Search for the cell housing the specified text and yield its (X, Y) center coordinate. 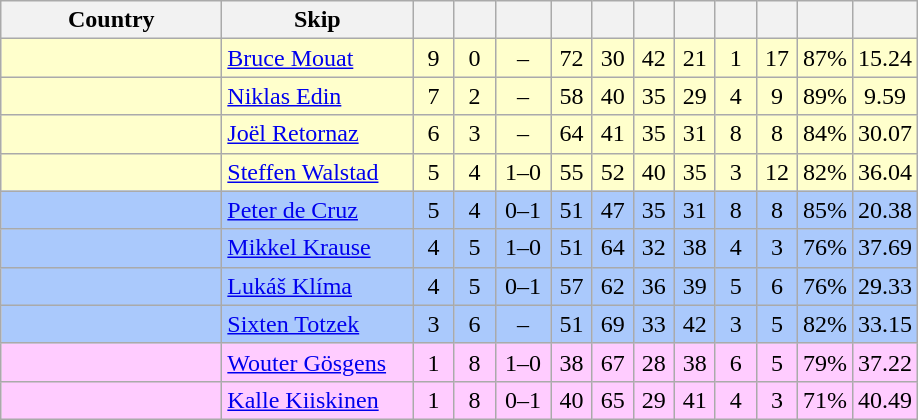
Lukáš Klíma (318, 286)
Joël Retornaz (318, 134)
47 (612, 210)
28 (654, 362)
Peter de Cruz (318, 210)
55 (572, 172)
Country (112, 20)
52 (612, 172)
29.33 (884, 286)
Sixten Totzek (318, 324)
89% (824, 96)
36 (654, 286)
65 (612, 400)
32 (654, 248)
7 (434, 96)
58 (572, 96)
57 (572, 286)
39 (694, 286)
37.22 (884, 362)
84% (824, 134)
33.15 (884, 324)
30 (612, 58)
12 (776, 172)
30.07 (884, 134)
37.69 (884, 248)
20.38 (884, 210)
Steffen Walstad (318, 172)
72 (572, 58)
33 (654, 324)
85% (824, 210)
67 (612, 362)
71% (824, 400)
Bruce Mouat (318, 58)
Skip (318, 20)
40.49 (884, 400)
15.24 (884, 58)
87% (824, 58)
Wouter Gösgens (318, 362)
36.04 (884, 172)
0 (474, 58)
21 (694, 58)
79% (824, 362)
Kalle Kiiskinen (318, 400)
69 (612, 324)
Niklas Edin (318, 96)
2 (474, 96)
62 (612, 286)
Mikkel Krause (318, 248)
17 (776, 58)
9.59 (884, 96)
